For the text-containing cell, return its midpoint in (X, Y) coordinate format. 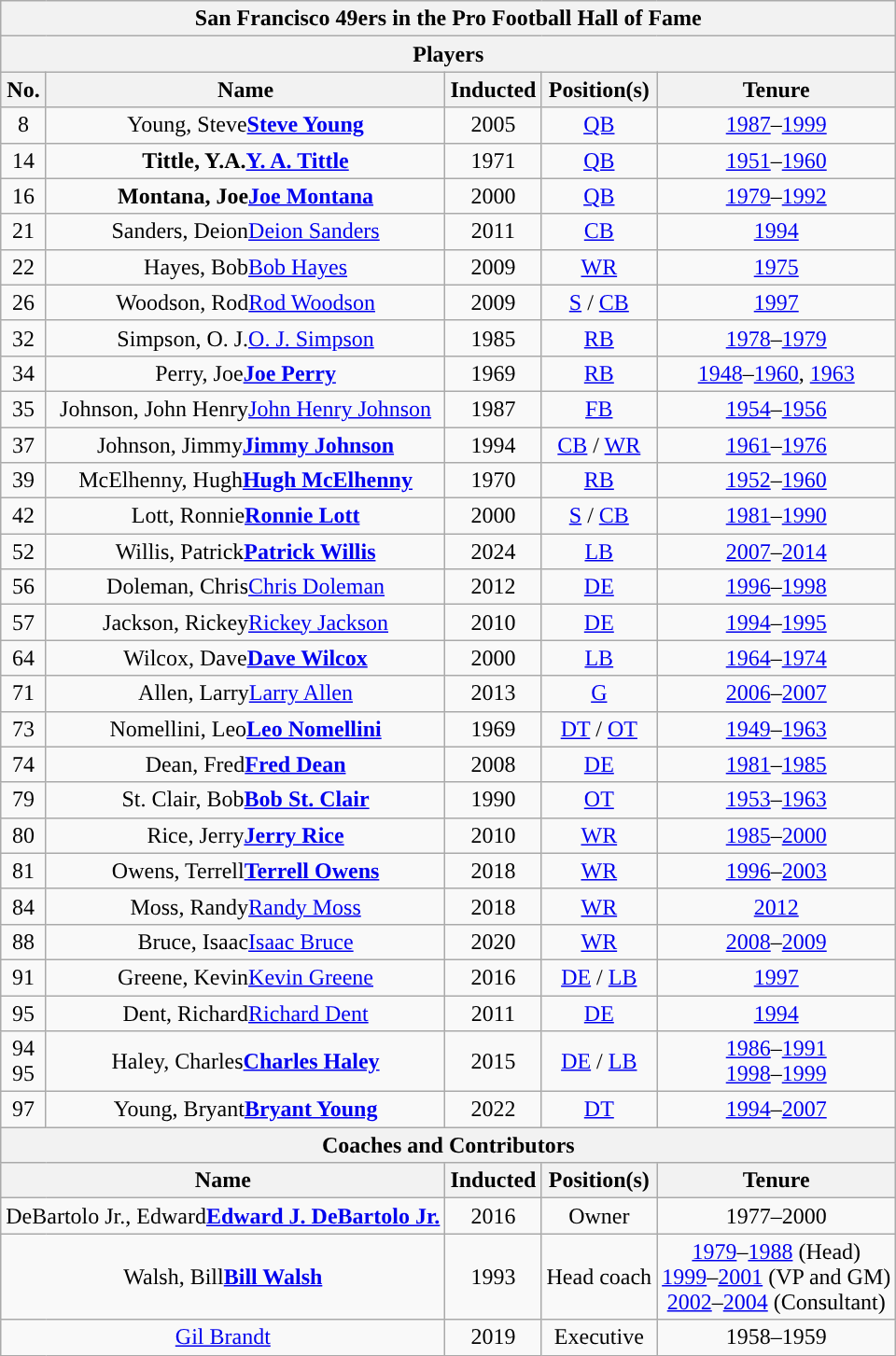
McElhenny, HughHugh McElhenny (245, 481)
14 (23, 161)
26 (23, 302)
Young, BryantBryant Young (245, 1110)
FB (599, 409)
1979–1992 (777, 196)
1951–1960 (777, 161)
9495 (23, 1062)
1964–1974 (777, 658)
Moss, RandyRandy Moss (245, 906)
2024 (493, 552)
Gil Brandt (223, 1337)
Haley, CharlesCharles Haley (245, 1062)
1948–1960, 1963 (777, 373)
1985–2000 (777, 835)
97 (23, 1110)
Willis, PatrickPatrick Willis (245, 552)
22 (23, 267)
Jackson, RickeyRickey Jackson (245, 622)
2022 (493, 1110)
Hayes, BobBob Hayes (245, 267)
Coaches and Contributors (448, 1145)
2006–2007 (777, 693)
1977–2000 (777, 1216)
G (599, 693)
Simpson, O. J.O. J. Simpson (245, 338)
Perry, JoeJoe Perry (245, 373)
34 (23, 373)
CB / WR (599, 445)
2008 (493, 764)
Wilcox, DaveDave Wilcox (245, 658)
1990 (493, 800)
1953–1963 (777, 800)
1987–1999 (777, 125)
1993 (493, 1277)
1986–19911998–1999 (777, 1062)
Lott, RonnieRonnie Lott (245, 516)
Montana, JoeJoe Montana (245, 196)
1970 (493, 481)
Walsh, BillBill Walsh (223, 1277)
OT (599, 800)
81 (23, 871)
1996–1998 (777, 587)
56 (23, 587)
64 (23, 658)
1958–1959 (777, 1337)
95 (23, 1013)
1949–1963 (777, 729)
1954–1956 (777, 409)
Nomellini, LeoLeo Nomellini (245, 729)
Tittle, Y.A.Y. A. Tittle (245, 161)
CB (599, 231)
2008–2009 (777, 942)
1981–1985 (777, 764)
73 (23, 729)
2019 (493, 1337)
Owens, TerrellTerrell Owens (245, 871)
DT (599, 1110)
84 (23, 906)
Johnson, John HenryJohn Henry Johnson (245, 409)
1994–1995 (777, 622)
Johnson, JimmyJimmy Johnson (245, 445)
Allen, LarryLarry Allen (245, 693)
1952–1960 (777, 481)
79 (23, 800)
91 (23, 977)
1996–2003 (777, 871)
32 (23, 338)
St. Clair, BobBob St. Clair (245, 800)
Rice, JerryJerry Rice (245, 835)
1961–1976 (777, 445)
Dean, FredFred Dean (245, 764)
Executive (599, 1337)
52 (23, 552)
2020 (493, 942)
San Francisco 49ers in the Pro Football Hall of Fame (448, 19)
1978–1979 (777, 338)
DT / OT (599, 729)
1994–2007 (777, 1110)
8 (23, 125)
Sanders, DeionDeion Sanders (245, 231)
1971 (493, 161)
16 (23, 196)
2015 (493, 1062)
39 (23, 481)
1975 (777, 267)
Owner (599, 1216)
37 (23, 445)
Players (448, 54)
1981–1990 (777, 516)
Woodson, RodRod Woodson (245, 302)
71 (23, 693)
1987 (493, 409)
1979–1988 (Head)1999–2001 (VP and GM)2002–2004 (Consultant) (777, 1277)
1985 (493, 338)
2007–2014 (777, 552)
57 (23, 622)
42 (23, 516)
DeBartolo Jr., EdwardEdward J. DeBartolo Jr. (223, 1216)
74 (23, 764)
Greene, KevinKevin Greene (245, 977)
2013 (493, 693)
Young, SteveSteve Young (245, 125)
Bruce, IsaacIsaac Bruce (245, 942)
Doleman, ChrisChris Doleman (245, 587)
No. (23, 90)
Head coach (599, 1277)
80 (23, 835)
Dent, RichardRichard Dent (245, 1013)
2005 (493, 125)
35 (23, 409)
21 (23, 231)
88 (23, 942)
